Extract the [x, y] coordinate from the center of the cell holding the provided text.  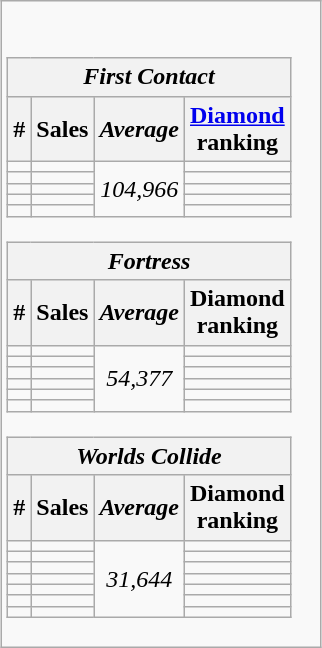
104,966 [140, 188]
31,644 [140, 578]
Fortress [149, 261]
Worlds Collide [149, 456]
First Contact [149, 77]
54,377 [140, 378]
